From the cell containing the given text, extract its center point as (X, Y) coordinate. 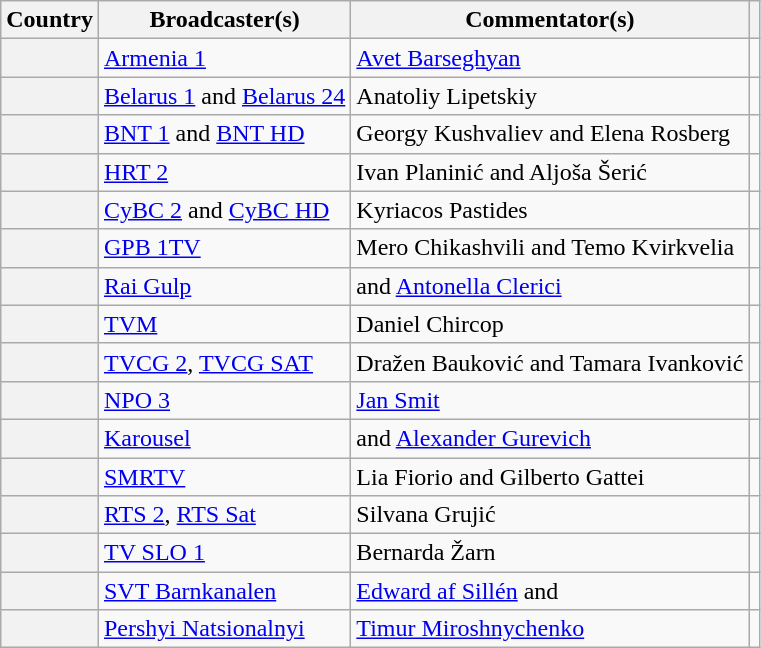
Jan Smit (550, 400)
TVM (224, 324)
and Alexander Gurevich (550, 438)
SMRTV (224, 477)
Country (50, 20)
Edward af Sillén and (550, 591)
Karousel (224, 438)
and Antonella Clerici (550, 286)
Anatoliy Lipetskiy (550, 96)
Armenia 1 (224, 58)
Broadcaster(s) (224, 20)
Bernarda Žarn (550, 553)
Ivan Planinić and Aljoša Šerić (550, 172)
TVCG 2, TVCG SAT (224, 362)
SVT Barnkanalen (224, 591)
Kyriacos Pastides (550, 210)
NPO 3 (224, 400)
HRT 2 (224, 172)
Mero Chikashvili and Temo Kvirkvelia (550, 248)
Dražen Bauković and Tamara Ivanković (550, 362)
Silvana Grujić (550, 515)
Lia Fiorio and Gilberto Gattei (550, 477)
BNT 1 and BNT HD (224, 134)
TV SLO 1 (224, 553)
Rai Gulp (224, 286)
Commentator(s) (550, 20)
Avet Barseghyan (550, 58)
RTS 2, RTS Sat (224, 515)
Belarus 1 and Belarus 24 (224, 96)
Georgy Kushvaliev and Elena Rosberg (550, 134)
Daniel Chircop (550, 324)
Timur Miroshnychenko (550, 629)
Pershyi Natsionalnyi (224, 629)
GPB 1TV (224, 248)
CyBC 2 and CyBC HD (224, 210)
